Detect which cell encompasses the target text, then output its (X, Y) center coordinate. 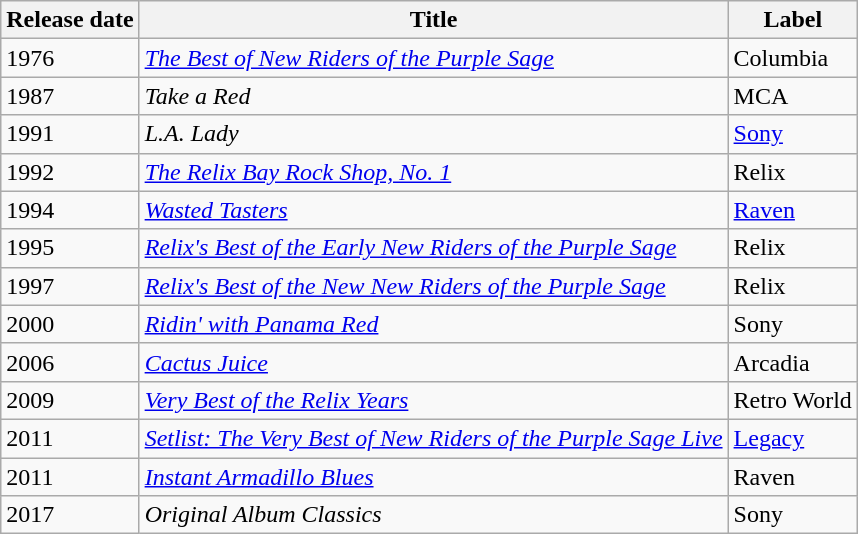
Take a Red (434, 96)
Label (792, 20)
Columbia (792, 58)
Retro World (792, 400)
1976 (70, 58)
2000 (70, 324)
Relix's Best of the Early New Riders of the Purple Sage (434, 248)
Title (434, 20)
L.A. Lady (434, 134)
Relix's Best of the New New Riders of the Purple Sage (434, 286)
Release date (70, 20)
1997 (70, 286)
1994 (70, 210)
2009 (70, 400)
Wasted Tasters (434, 210)
Ridin' with Panama Red (434, 324)
Setlist: The Very Best of New Riders of the Purple Sage Live (434, 438)
1992 (70, 172)
The Relix Bay Rock Shop, No. 1 (434, 172)
2017 (70, 515)
1995 (70, 248)
Instant Armadillo Blues (434, 477)
1987 (70, 96)
Arcadia (792, 362)
Legacy (792, 438)
1991 (70, 134)
2006 (70, 362)
The Best of New Riders of the Purple Sage (434, 58)
Original Album Classics (434, 515)
Cactus Juice (434, 362)
Very Best of the Relix Years (434, 400)
MCA (792, 96)
